Return [X, Y] of the center of cell containing provided text 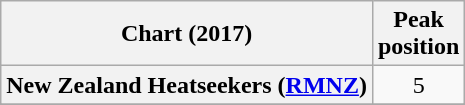
Peakposition [418, 34]
New Zealand Heatseekers (RMNZ) [187, 85]
5 [418, 85]
Chart (2017) [187, 34]
